From the cell containing the given text, extract its center point as [x, y] coordinate. 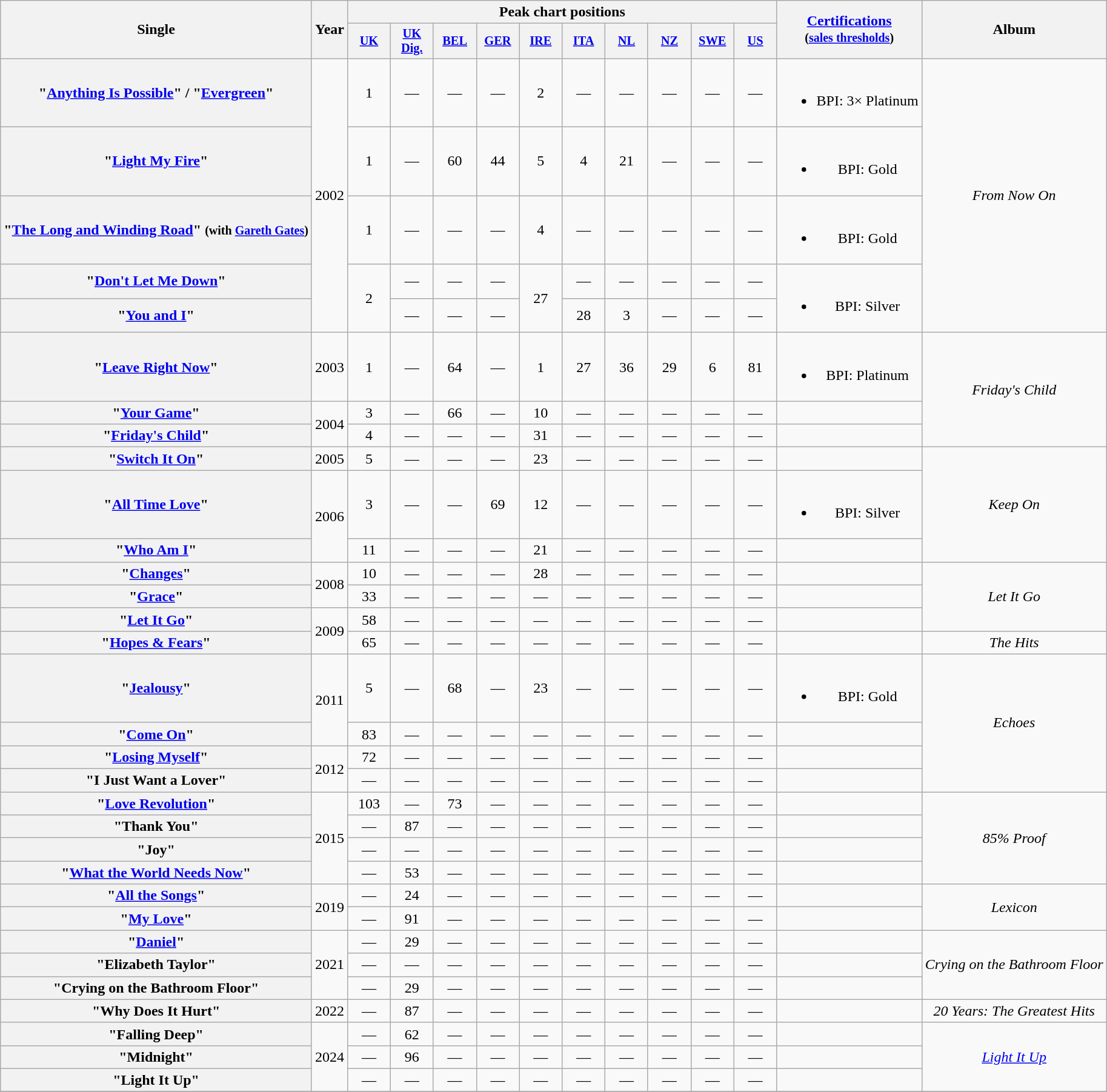
Echoes [1014, 722]
11 [368, 550]
2024 [330, 1057]
2004 [330, 424]
"Anything Is Possible" / "Evergreen" [156, 92]
Year [330, 30]
SWE [713, 41]
"Elizabeth Taylor" [156, 965]
UK [368, 41]
2012 [330, 768]
65 [368, 642]
64 [454, 367]
2019 [330, 907]
NL [627, 41]
2006 [330, 516]
"Why Does It Hurt" [156, 1011]
96 [412, 1057]
"Grace" [156, 596]
"Don't Let Me Down" [156, 281]
"Changes" [156, 573]
20 Years: The Greatest Hits [1014, 1011]
"Thank You" [156, 827]
"You and I" [156, 315]
"All the Songs" [156, 896]
Keep On [1014, 504]
"The Long and Winding Road" (with Gareth Gates) [156, 230]
2008 [330, 585]
69 [498, 504]
31 [540, 436]
36 [627, 367]
2015 [330, 838]
83 [368, 734]
2003 [330, 367]
72 [368, 757]
IRE [540, 41]
2009 [330, 631]
"Friday's Child" [156, 436]
60 [454, 161]
91 [412, 919]
Crying on the Bathroom Floor [1014, 965]
The Hits [1014, 642]
12 [540, 504]
UK Dig. [412, 41]
Friday's Child [1014, 390]
68 [454, 688]
BEL [454, 41]
62 [412, 1034]
"I Just Want a Lover" [156, 781]
US [755, 41]
ITA [584, 41]
"Let It Go" [156, 619]
Light It Up [1014, 1057]
73 [454, 804]
53 [412, 873]
"Jealousy" [156, 688]
GER [498, 41]
2011 [330, 699]
"Midnight" [156, 1057]
2022 [330, 1011]
33 [368, 596]
2005 [330, 459]
"All Time Love" [156, 504]
103 [368, 804]
"Light My Fire" [156, 161]
"Your Game" [156, 413]
"Who Am I" [156, 550]
2002 [330, 195]
"What the World Needs Now" [156, 873]
81 [755, 367]
Lexicon [1014, 907]
"Love Revolution" [156, 804]
From Now On [1014, 195]
"Losing Myself" [156, 757]
Certifications(sales thresholds) [849, 30]
"My Love" [156, 919]
"Leave Right Now" [156, 367]
24 [412, 896]
"Daniel" [156, 942]
44 [498, 161]
Let It Go [1014, 596]
"Switch It On" [156, 459]
"Come On" [156, 734]
Single [156, 30]
"Falling Deep" [156, 1034]
58 [368, 619]
"Crying on the Bathroom Floor" [156, 988]
2021 [330, 965]
BPI: Platinum [849, 367]
6 [713, 367]
Album [1014, 30]
"Joy" [156, 850]
"Hopes & Fears" [156, 642]
"Light It Up" [156, 1080]
NZ [669, 41]
66 [454, 413]
BPI: 3× Platinum [849, 92]
85% Proof [1014, 838]
Peak chart positions [562, 12]
